Determine the (x, y) coordinate at the center of the cell enclosing the given text.  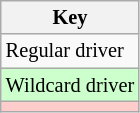
Wildcard driver (70, 85)
Regular driver (70, 51)
Key (70, 17)
